Extract the [x, y] coordinate from the center of the cell holding the provided text.  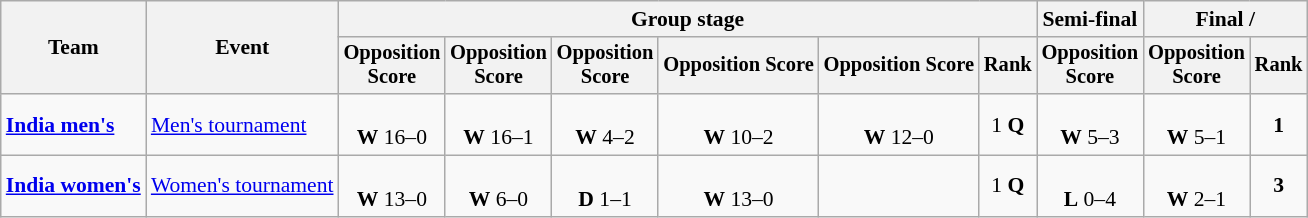
Event [242, 48]
W 5–3 [1090, 124]
India men's [74, 124]
Women's tournament [242, 186]
W 5–1 [1196, 124]
W 16–1 [498, 124]
W 4–2 [606, 124]
India women's [74, 186]
W 10–2 [738, 124]
Group stage [688, 19]
Men's tournament [242, 124]
Final / [1225, 19]
W 12–0 [899, 124]
W 6–0 [498, 186]
3 [1279, 186]
L 0–4 [1090, 186]
W 16–0 [392, 124]
W 2–1 [1196, 186]
Semi-final [1090, 19]
D 1–1 [606, 186]
1 [1279, 124]
Team [74, 48]
